Scan for the cell matching the given text and deliver its (X, Y) coordinate at center. 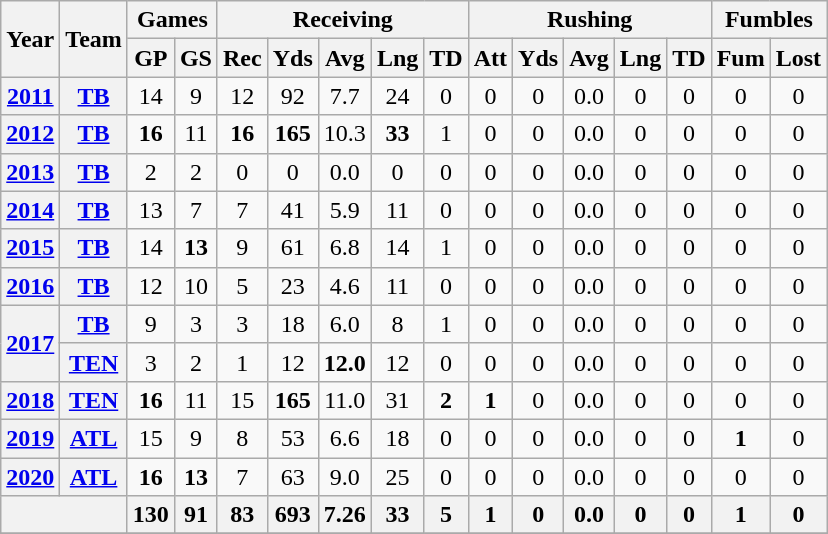
Year (30, 39)
61 (292, 248)
6.6 (344, 438)
25 (397, 477)
41 (292, 210)
2018 (30, 400)
2020 (30, 477)
Fum (740, 58)
Receiving (342, 20)
Rushing (590, 20)
Team (94, 39)
83 (242, 515)
6.0 (344, 324)
GS (196, 58)
5.9 (344, 210)
2015 (30, 248)
12.0 (344, 362)
2013 (30, 172)
2012 (30, 134)
10 (196, 286)
7.7 (344, 96)
9.0 (344, 477)
7.26 (344, 515)
4.6 (344, 286)
24 (397, 96)
GP (150, 58)
Games (172, 20)
2016 (30, 286)
2011 (30, 96)
Fumbles (768, 20)
2019 (30, 438)
6.8 (344, 248)
2014 (30, 210)
63 (292, 477)
693 (292, 515)
130 (150, 515)
11.0 (344, 400)
2017 (30, 343)
Lost (798, 58)
23 (292, 286)
53 (292, 438)
91 (196, 515)
92 (292, 96)
31 (397, 400)
Att (490, 58)
10.3 (344, 134)
Rec (242, 58)
